Pinpoint the cell where the given text exists, returning its [x, y] midpoint coordinate. 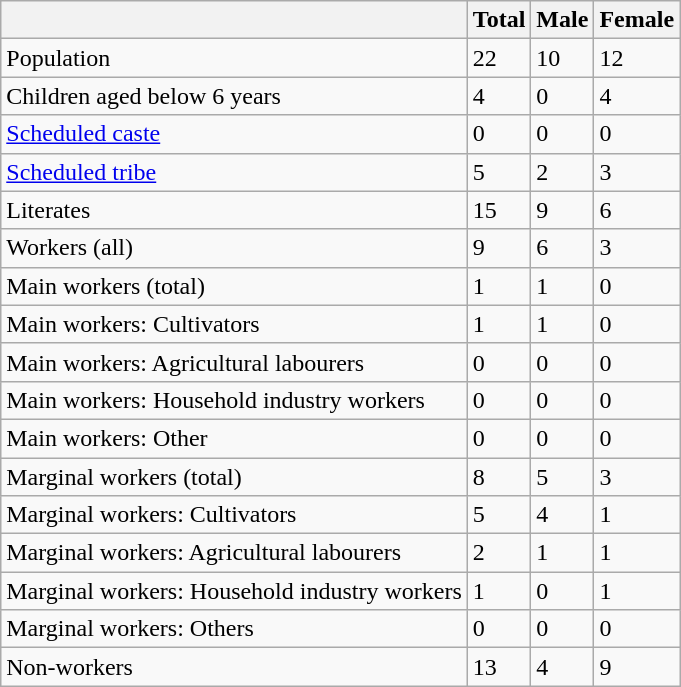
Scheduled caste [234, 134]
12 [637, 58]
10 [562, 58]
13 [499, 667]
Main workers: Other [234, 438]
Female [637, 20]
Main workers: Household industry workers [234, 400]
Male [562, 20]
8 [499, 477]
22 [499, 58]
Population [234, 58]
Main workers: Agricultural labourers [234, 362]
Total [499, 20]
Marginal workers: Others [234, 629]
Marginal workers: Household industry workers [234, 591]
Scheduled tribe [234, 172]
Main workers (total) [234, 286]
Marginal workers: Cultivators [234, 515]
Workers (all) [234, 248]
15 [499, 210]
Marginal workers: Agricultural labourers [234, 553]
Literates [234, 210]
Main workers: Cultivators [234, 324]
Non-workers [234, 667]
Children aged below 6 years [234, 96]
Marginal workers (total) [234, 477]
